Provide the [X, Y] coordinate of the cell's center where the given text is located.  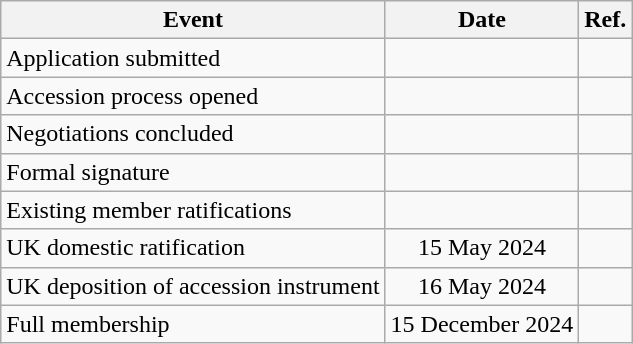
Date [482, 20]
UK domestic ratification [193, 248]
Negotiations concluded [193, 134]
15 May 2024 [482, 248]
Formal signature [193, 172]
Full membership [193, 324]
16 May 2024 [482, 286]
Application submitted [193, 58]
Ref. [606, 20]
Existing member ratifications [193, 210]
Event [193, 20]
UK deposition of accession instrument [193, 286]
15 December 2024 [482, 324]
Accession process opened [193, 96]
